Find where the given text appears and provide that cell's center as (x, y) coordinate. 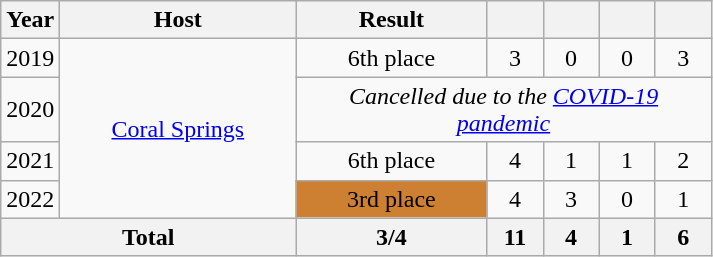
3rd place (392, 199)
11 (515, 237)
Coral Springs (178, 128)
2020 (30, 110)
2019 (30, 58)
3/4 (392, 237)
6 (683, 237)
Result (392, 20)
Host (178, 20)
2021 (30, 161)
Cancelled due to the COVID-19 pandemic (504, 110)
Year (30, 20)
2 (683, 161)
2022 (30, 199)
Total (148, 237)
